For the text-containing cell, return its midpoint in (X, Y) coordinate format. 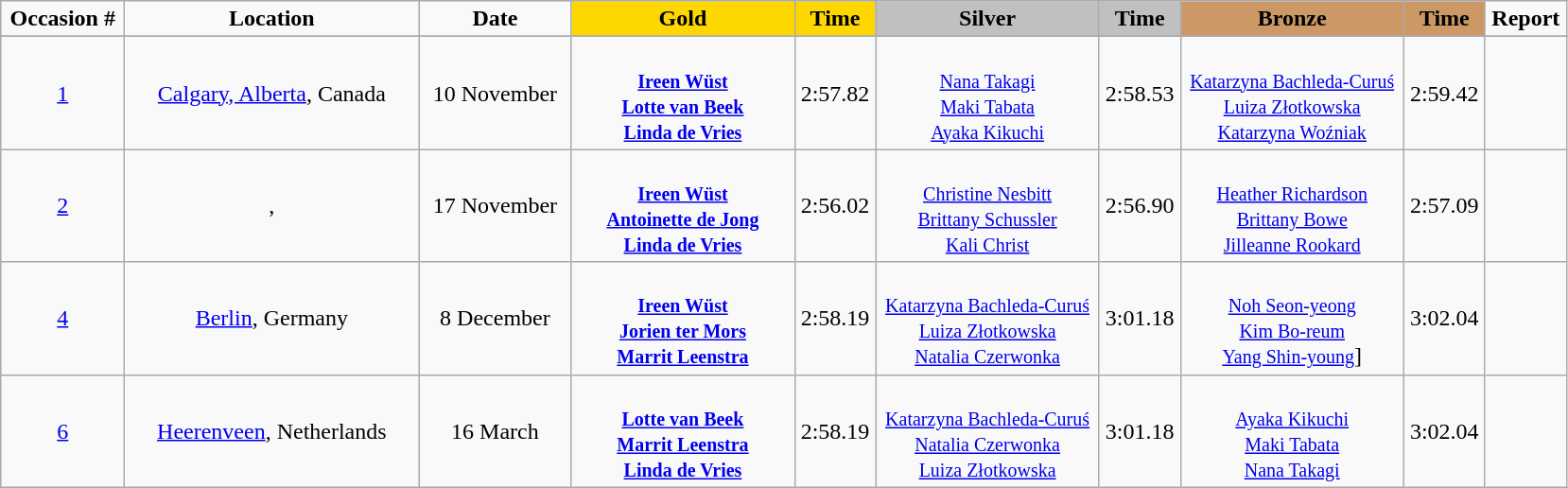
17 November (496, 206)
2:56.90 (1140, 206)
Calgary, Alberta, Canada (272, 93)
Christine NesbittBrittany SchusslerKali Christ (987, 206)
Silver (987, 19)
Report (1525, 19)
Nana TakagiMaki TabataAyaka Kikuchi (987, 93)
2:57.09 (1444, 206)
2:57.82 (835, 93)
Location (272, 19)
Ireen WüstLotte van BeekLinda de Vries (683, 93)
Berlin, Germany (272, 318)
, (272, 206)
16 March (496, 431)
Noh Seon-yeongKim Bo-reumYang Shin-young] (1292, 318)
Date (496, 19)
4 (62, 318)
2 (62, 206)
6 (62, 431)
Heerenveen, Netherlands (272, 431)
8 December (496, 318)
Gold (683, 19)
Occasion # (62, 19)
Ayaka KikuchiMaki TabataNana Takagi (1292, 431)
Katarzyna Bachleda-CuruśLuiza ZłotkowskaNatalia Czerwonka (987, 318)
Lotte van BeekMarrit LeenstraLinda de Vries (683, 431)
Ireen WüstAntoinette de JongLinda de Vries (683, 206)
Katarzyna Bachleda-CuruśLuiza ZłotkowskaKatarzyna Woźniak (1292, 93)
1 (62, 93)
2:59.42 (1444, 93)
Ireen WüstJorien ter MorsMarrit Leenstra (683, 318)
Katarzyna Bachleda-CuruśNatalia CzerwonkaLuiza Złotkowska (987, 431)
2:56.02 (835, 206)
2:58.53 (1140, 93)
Heather RichardsonBrittany BoweJilleanne Rookard (1292, 206)
10 November (496, 93)
Bronze (1292, 19)
